From the cell containing the given text, extract its center point as [X, Y] coordinate. 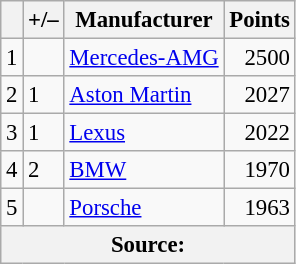
Points [260, 20]
Porsche [144, 208]
BMW [144, 170]
1970 [260, 170]
Manufacturer [144, 20]
5 [12, 208]
4 [12, 170]
2500 [260, 58]
2027 [260, 95]
3 [12, 133]
1963 [260, 208]
+/– [44, 20]
2022 [260, 133]
Aston Martin [144, 95]
Mercedes-AMG [144, 58]
Source: [148, 245]
Lexus [144, 133]
